Output the (x, y) coordinate of the center of the cell containing the given text.  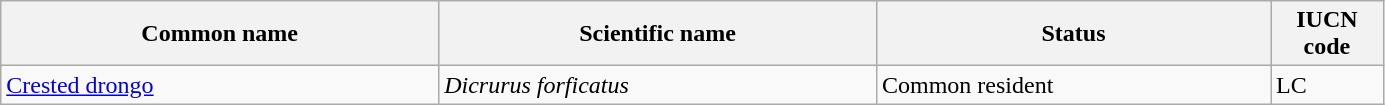
Common resident (1073, 85)
Common name (220, 34)
Status (1073, 34)
Dicrurus forficatus (658, 85)
Scientific name (658, 34)
IUCN code (1328, 34)
LC (1328, 85)
Crested drongo (220, 85)
